For the text-containing cell, return its midpoint in [x, y] coordinate format. 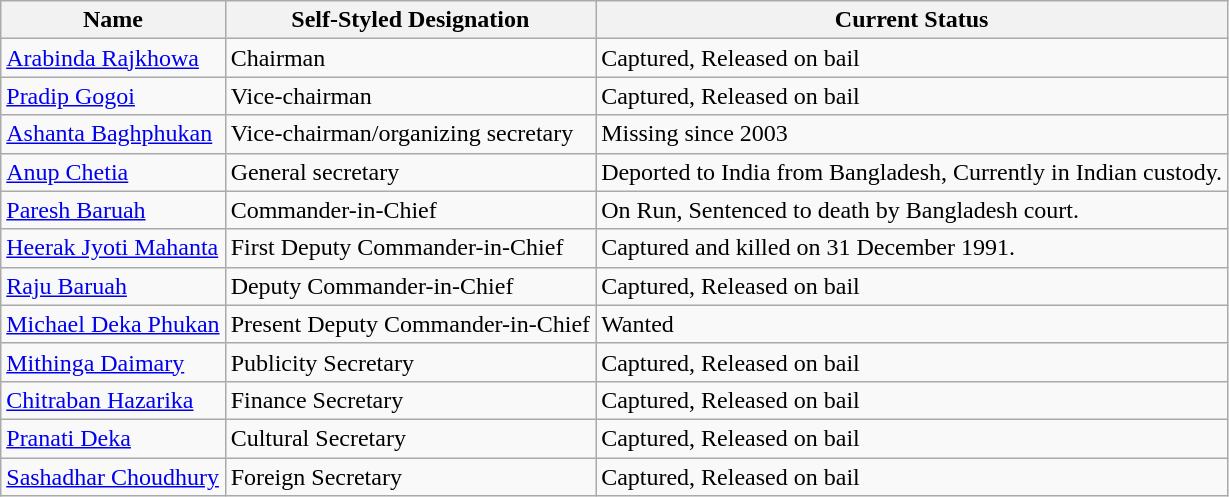
Deputy Commander-in-Chief [410, 286]
Heerak Jyoti Mahanta [113, 248]
On Run, Sentenced to death by Bangladesh court. [912, 210]
Michael Deka Phukan [113, 324]
Cultural Secretary [410, 438]
Finance Secretary [410, 400]
First Deputy Commander-in-Chief [410, 248]
Ashanta Baghphukan [113, 134]
Commander-in-Chief [410, 210]
Current Status [912, 20]
Publicity Secretary [410, 362]
Present Deputy Commander-in-Chief [410, 324]
Name [113, 20]
Paresh Baruah [113, 210]
Vice-chairman [410, 96]
Sashadhar Choudhury [113, 477]
Chairman [410, 58]
Pradip Gogoi [113, 96]
Chitraban Hazarika [113, 400]
Wanted [912, 324]
Arabinda Rajkhowa [113, 58]
Pranati Deka [113, 438]
Mithinga Daimary [113, 362]
Missing since 2003 [912, 134]
General secretary [410, 172]
Self-Styled Designation [410, 20]
Raju Baruah [113, 286]
Vice-chairman/organizing secretary [410, 134]
Anup Chetia [113, 172]
Foreign Secretary [410, 477]
Captured and killed on 31 December 1991. [912, 248]
Deported to India from Bangladesh, Currently in Indian custody. [912, 172]
